Search for the cell housing the specified text and yield its (X, Y) center coordinate. 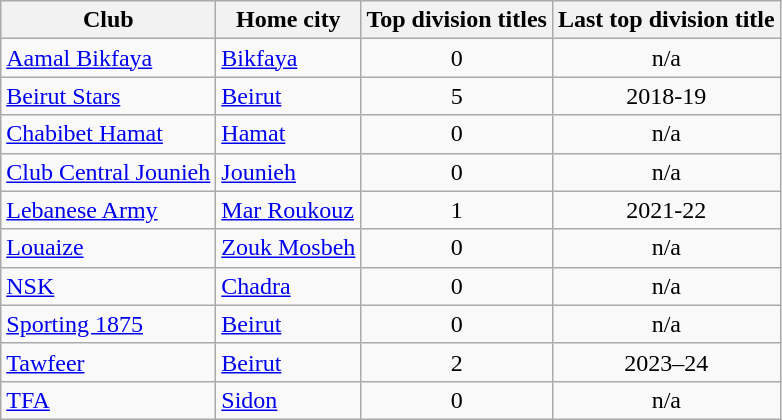
2021-22 (666, 210)
NSK (108, 286)
1 (457, 210)
Sidon (288, 400)
2023–24 (666, 362)
Lebanese Army (108, 210)
Jounieh (288, 172)
Last top division title (666, 20)
2 (457, 362)
Club Central Jounieh (108, 172)
Zouk Mosbeh (288, 248)
Louaize (108, 248)
Aamal Bikfaya (108, 58)
Chadra (288, 286)
Top division titles (457, 20)
Chabibet Hamat (108, 134)
Club (108, 20)
Bikfaya (288, 58)
5 (457, 96)
Home city (288, 20)
TFA (108, 400)
Hamat (288, 134)
Mar Roukouz (288, 210)
Tawfeer (108, 362)
2018-19 (666, 96)
Beirut Stars (108, 96)
Sporting 1875 (108, 324)
